From the cell containing the given text, extract its center point as (X, Y) coordinate. 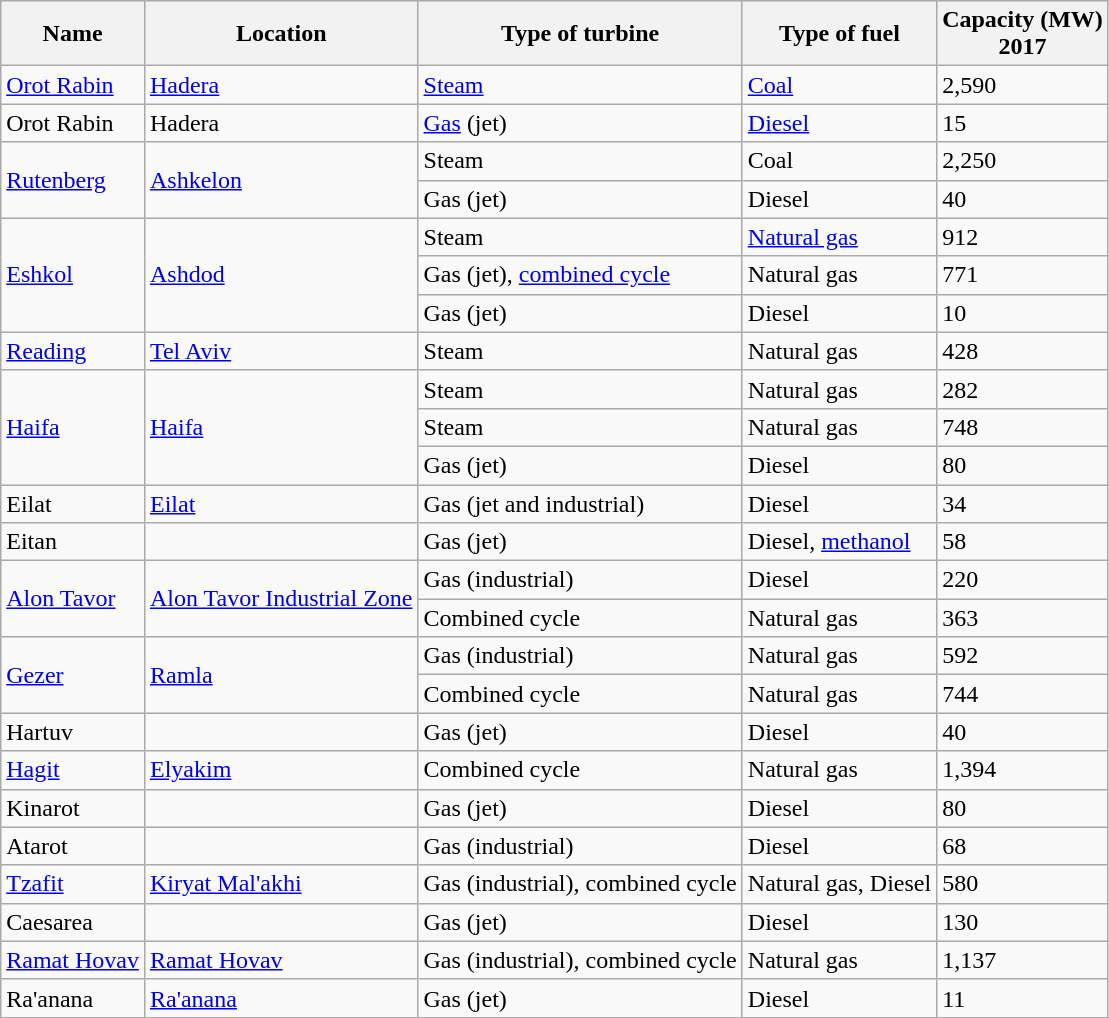
2,250 (1023, 161)
Gezer (73, 675)
Type of fuel (839, 34)
Gas (jet), combined cycle (580, 275)
Hartuv (73, 732)
2,590 (1023, 85)
Eshkol (73, 275)
748 (1023, 427)
Type of turbine (580, 34)
Atarot (73, 846)
363 (1023, 618)
Tzafit (73, 884)
Ramla (281, 675)
580 (1023, 884)
11 (1023, 998)
428 (1023, 351)
Diesel, methanol (839, 542)
58 (1023, 542)
1,137 (1023, 960)
68 (1023, 846)
282 (1023, 389)
Eitan (73, 542)
Gas (jet and industrial) (580, 503)
Name (73, 34)
Natural gas, Diesel (839, 884)
912 (1023, 237)
130 (1023, 922)
Alon Tavor Industrial Zone (281, 599)
Capacity (MW)2017 (1023, 34)
Kiryat Mal'akhi (281, 884)
220 (1023, 580)
Elyakim (281, 770)
Rutenberg (73, 180)
Location (281, 34)
771 (1023, 275)
744 (1023, 694)
Kinarot (73, 808)
1,394 (1023, 770)
Alon Tavor (73, 599)
34 (1023, 503)
Ashdod (281, 275)
Caesarea (73, 922)
Tel Aviv (281, 351)
Ashkelon (281, 180)
10 (1023, 313)
592 (1023, 656)
Reading (73, 351)
15 (1023, 123)
Hagit (73, 770)
